Scan for the cell matching the given text and deliver its [x, y] coordinate at center. 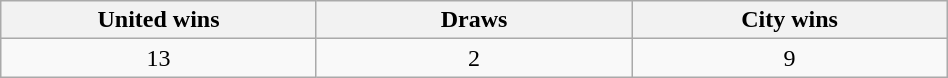
2 [474, 58]
United wins [158, 20]
13 [158, 58]
9 [790, 58]
City wins [790, 20]
Draws [474, 20]
